Scan for the cell matching the given text and deliver its (X, Y) coordinate at center. 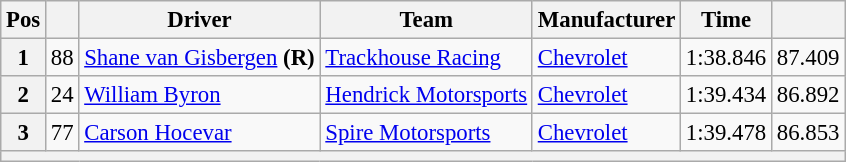
Time (726, 20)
3 (24, 133)
William Byron (200, 95)
88 (62, 58)
Shane van Gisbergen (R) (200, 58)
24 (62, 95)
Spire Motorsports (426, 133)
Pos (24, 20)
Manufacturer (606, 20)
Team (426, 20)
Carson Hocevar (200, 133)
86.892 (808, 95)
1:39.478 (726, 133)
Driver (200, 20)
1 (24, 58)
2 (24, 95)
Trackhouse Racing (426, 58)
1:38.846 (726, 58)
87.409 (808, 58)
86.853 (808, 133)
1:39.434 (726, 95)
77 (62, 133)
Hendrick Motorsports (426, 95)
